Scan for the cell matching the given text and deliver its [X, Y] coordinate at center. 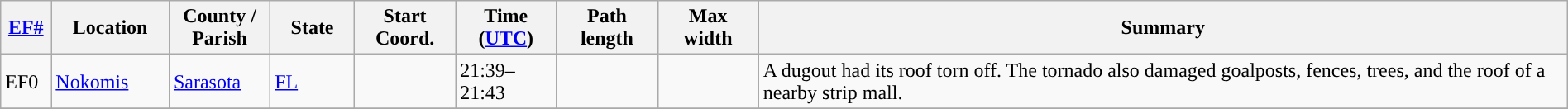
Summary [1163, 28]
Path length [607, 28]
EF# [26, 28]
A dugout had its roof torn off. The tornado also damaged goalposts, fences, trees, and the roof of a nearby strip mall. [1163, 81]
21:39–21:43 [506, 81]
Max width [708, 28]
FL [313, 81]
State [313, 28]
Sarasota [219, 81]
Nokomis [111, 81]
Location [111, 28]
EF0 [26, 81]
Time (UTC) [506, 28]
Start Coord. [404, 28]
County / Parish [219, 28]
